Search for the cell housing the specified text and yield its [x, y] center coordinate. 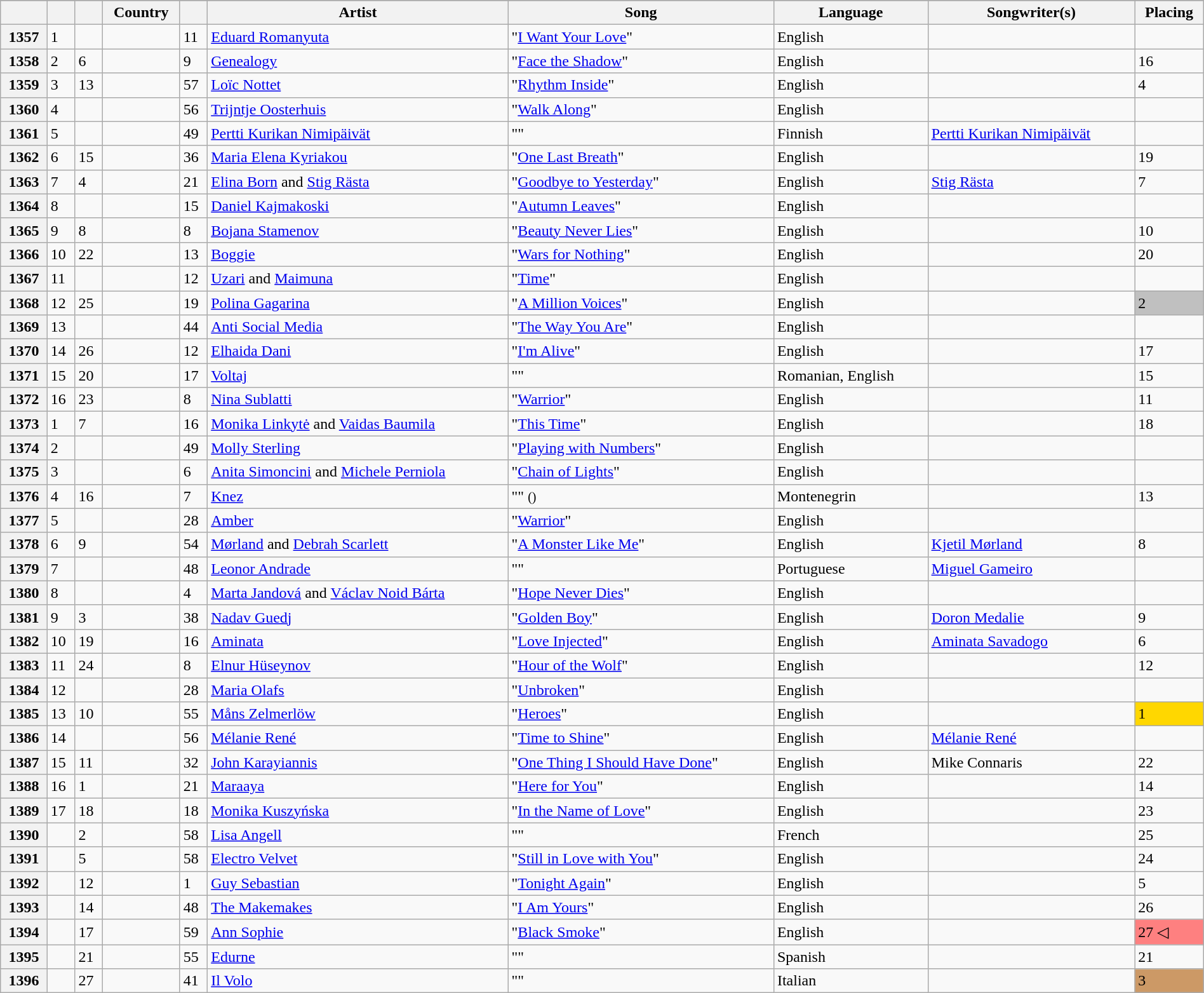
1378 [24, 544]
1380 [24, 593]
44 [194, 327]
27 [89, 981]
1392 [24, 883]
"Hope Never Dies" [641, 593]
1383 [24, 665]
"Here for You" [641, 787]
Nina Sublatti [358, 400]
Molly Sterling [358, 448]
Electro Velvet [358, 859]
Knez [358, 496]
Loïc Nottet [358, 85]
"A Monster Like Me" [641, 544]
1373 [24, 424]
"I Am Yours" [641, 907]
Placing [1170, 13]
1368 [24, 303]
1363 [24, 182]
Anita Simoncini and Michele Perniola [358, 472]
Il Volo [358, 981]
1386 [24, 738]
"Tonight Again" [641, 883]
Monika Kuszyńska [358, 811]
Boggie [358, 254]
54 [194, 544]
1374 [24, 448]
Lisa Angell [358, 835]
1369 [24, 327]
1394 [24, 932]
27 ◁ [1170, 932]
"Goodbye to Yesterday" [641, 182]
"A Million Voices" [641, 303]
1364 [24, 206]
Country [141, 13]
Daniel Kajmakoski [358, 206]
Maria Elena Kyriakou [358, 158]
1384 [24, 689]
"Heroes" [641, 714]
Language [851, 13]
"This Time" [641, 424]
Maria Olafs [358, 689]
"Hour of the Wolf" [641, 665]
Anti Social Media [358, 327]
1357 [24, 37]
"Still in Love with You" [641, 859]
Doron Medalie [1031, 617]
1366 [24, 254]
1381 [24, 617]
1365 [24, 230]
1359 [24, 85]
"I Want Your Love" [641, 37]
Aminata Savadogo [1031, 641]
Guy Sebastian [358, 883]
Miguel Gameiro [1031, 569]
"Wars for Nothing" [641, 254]
1370 [24, 351]
Trijntje Oosterhuis [358, 109]
Genealogy [358, 61]
Bojana Stamenov [358, 230]
Elhaida Dani [358, 351]
"Golden Boy" [641, 617]
Edurne [358, 957]
59 [194, 932]
Voltaj [358, 375]
1387 [24, 762]
Songwriter(s) [1031, 13]
1358 [24, 61]
"Autumn Leaves" [641, 206]
1391 [24, 859]
"Beauty Never Lies" [641, 230]
Artist [358, 13]
1385 [24, 714]
John Karayiannis [358, 762]
32 [194, 762]
1390 [24, 835]
Italian [851, 981]
"Time" [641, 278]
Aminata [358, 641]
1379 [24, 569]
Polina Gagarina [358, 303]
Ann Sophie [358, 932]
Portuguese [851, 569]
Spanish [851, 957]
1361 [24, 133]
1371 [24, 375]
Kjetil Mørland [1031, 544]
"Time to Shine" [641, 738]
Song [641, 13]
"" () [641, 496]
"I'm Alive" [641, 351]
38 [194, 617]
Monika Linkytė and Vaidas Baumila [358, 424]
41 [194, 981]
Leonor Andrade [358, 569]
1372 [24, 400]
The Makemakes [358, 907]
1360 [24, 109]
1396 [24, 981]
1376 [24, 496]
"Black Smoke" [641, 932]
"Rhythm Inside" [641, 85]
"Face the Shadow" [641, 61]
Amber [358, 520]
Eduard Romanyuta [358, 37]
"Love Injected" [641, 641]
"Playing with Numbers" [641, 448]
1395 [24, 957]
1389 [24, 811]
"Chain of Lights" [641, 472]
1367 [24, 278]
"The Way You Are" [641, 327]
Elina Born and Stig Rästa [358, 182]
"Walk Along" [641, 109]
Marta Jandová and Václav Noid Bárta [358, 593]
Nadav Guedj [358, 617]
Maraaya [358, 787]
Finnish [851, 133]
"One Thing I Should Have Done" [641, 762]
Stig Rästa [1031, 182]
"In the Name of Love" [641, 811]
Elnur Hüseynov [358, 665]
Uzari and Maimuna [358, 278]
1382 [24, 641]
1377 [24, 520]
Måns Zelmerlöw [358, 714]
"Unbroken" [641, 689]
1362 [24, 158]
Montenegrin [851, 496]
1375 [24, 472]
36 [194, 158]
"One Last Breath" [641, 158]
1393 [24, 907]
Romanian, English [851, 375]
French [851, 835]
Mike Connaris [1031, 762]
Mørland and Debrah Scarlett [358, 544]
57 [194, 85]
1388 [24, 787]
